Capture the cell that displays the provided text and extract its (X, Y) central coordinate. 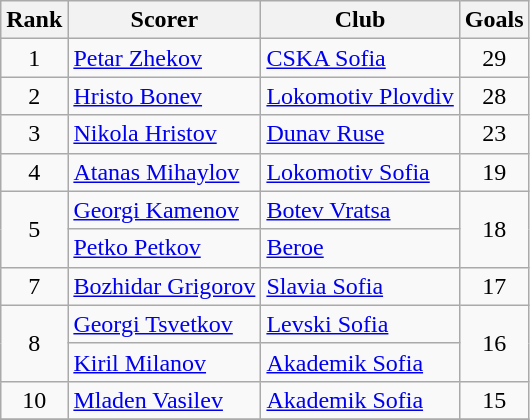
10 (34, 400)
15 (494, 400)
28 (494, 96)
Nikola Hristov (164, 134)
19 (494, 172)
Beroe (360, 248)
Petar Zhekov (164, 58)
4 (34, 172)
Scorer (164, 20)
1 (34, 58)
17 (494, 286)
CSKA Sofia (360, 58)
23 (494, 134)
Mladen Vasilev (164, 400)
2 (34, 96)
Club (360, 20)
29 (494, 58)
3 (34, 134)
Goals (494, 20)
Botev Vratsa (360, 210)
Georgi Kamenov (164, 210)
8 (34, 343)
Petko Petkov (164, 248)
Rank (34, 20)
Levski Sofia (360, 324)
5 (34, 229)
Lokomotiv Sofia (360, 172)
Slavia Sofia (360, 286)
7 (34, 286)
Hristo Bonev (164, 96)
16 (494, 343)
Kiril Milanov (164, 362)
Atanas Mihaylov (164, 172)
Bozhidar Grigorov (164, 286)
Lokomotiv Plovdiv (360, 96)
Dunav Ruse (360, 134)
18 (494, 229)
Georgi Tsvetkov (164, 324)
